Pinpoint the cell where the given text exists, returning its [X, Y] midpoint coordinate. 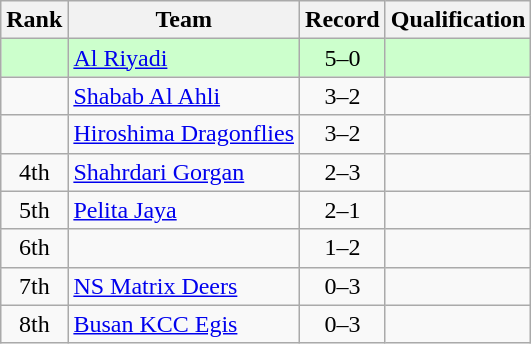
Shabab Al Ahli [184, 96]
5–0 [343, 58]
Shahrdari Gorgan [184, 172]
7th [34, 286]
Rank [34, 20]
1–2 [343, 248]
4th [34, 172]
6th [34, 248]
Qualification [458, 20]
Al Riyadi [184, 58]
Hiroshima Dragonflies [184, 134]
2–1 [343, 210]
Record [343, 20]
8th [34, 324]
Team [184, 20]
Pelita Jaya [184, 210]
Busan KCC Egis [184, 324]
NS Matrix Deers [184, 286]
5th [34, 210]
2–3 [343, 172]
